Detect which cell encompasses the target text, then output its (x, y) center coordinate. 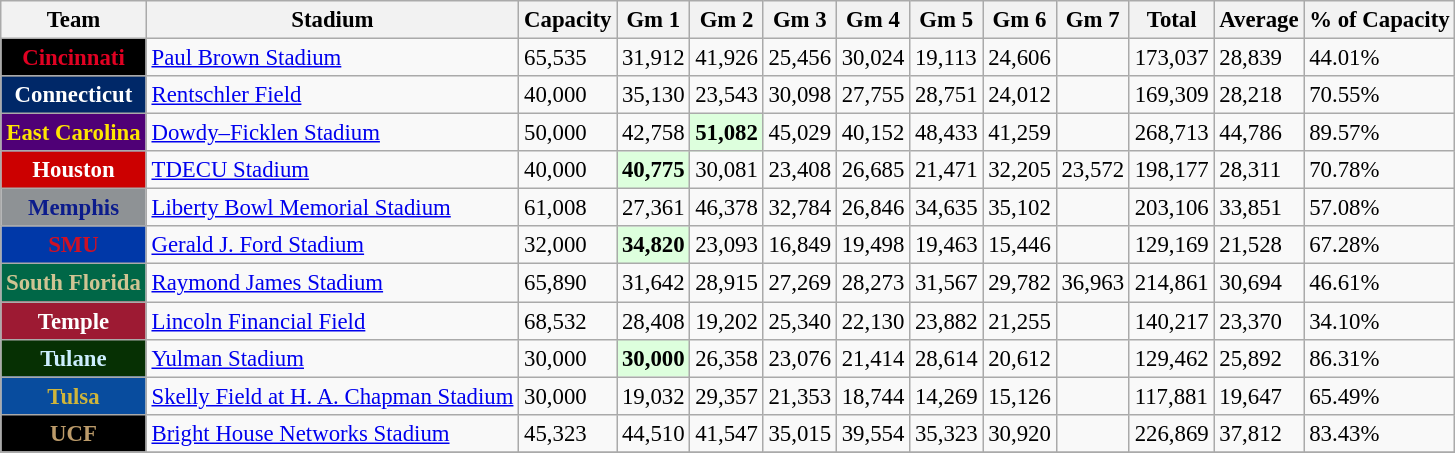
20,612 (1020, 358)
Skelly Field at H. A. Chapman Stadium (332, 396)
50,000 (568, 133)
23,093 (726, 245)
14,269 (946, 396)
42,758 (654, 133)
27,755 (872, 95)
18,744 (872, 396)
Connecticut (74, 95)
Gm 6 (1020, 20)
Gm 2 (726, 20)
46.61% (1380, 283)
31,642 (654, 283)
44,510 (654, 433)
21,471 (946, 170)
46,378 (726, 208)
51,082 (726, 133)
23,076 (800, 358)
Lincoln Financial Field (332, 321)
41,926 (726, 58)
East Carolina (74, 133)
65,890 (568, 283)
198,177 (1172, 170)
32,205 (1020, 170)
34.10% (1380, 321)
21,255 (1020, 321)
19,032 (654, 396)
Yulman Stadium (332, 358)
31,567 (946, 283)
Gm 1 (654, 20)
Temple (74, 321)
Gerald J. Ford Stadium (332, 245)
25,892 (1259, 358)
19,113 (946, 58)
44.01% (1380, 58)
140,217 (1172, 321)
Average (1259, 20)
19,647 (1259, 396)
Dowdy–Ficklen Stadium (332, 133)
TDECU Stadium (332, 170)
21,414 (872, 358)
65,535 (568, 58)
129,169 (1172, 245)
Gm 5 (946, 20)
203,106 (1172, 208)
Team (74, 20)
Tulane (74, 358)
Tulsa (74, 396)
40,152 (872, 133)
15,446 (1020, 245)
23,882 (946, 321)
27,361 (654, 208)
% of Capacity (1380, 20)
23,408 (800, 170)
32,000 (568, 245)
44,786 (1259, 133)
Gm 3 (800, 20)
67.28% (1380, 245)
19,498 (872, 245)
21,528 (1259, 245)
70.55% (1380, 95)
Total (1172, 20)
South Florida (74, 283)
83.43% (1380, 433)
28,751 (946, 95)
32,784 (800, 208)
23,572 (1092, 170)
25,456 (800, 58)
45,323 (568, 433)
34,820 (654, 245)
Rentschler Field (332, 95)
16,849 (800, 245)
226,869 (1172, 433)
Capacity (568, 20)
36,963 (1092, 283)
28,839 (1259, 58)
26,358 (726, 358)
28,614 (946, 358)
Stadium (332, 20)
129,462 (1172, 358)
21,353 (800, 396)
Gm 4 (872, 20)
173,037 (1172, 58)
19,202 (726, 321)
86.31% (1380, 358)
Cincinnati (74, 58)
35,323 (946, 433)
30,024 (872, 58)
70.78% (1380, 170)
SMU (74, 245)
35,102 (1020, 208)
40,775 (654, 170)
89.57% (1380, 133)
26,685 (872, 170)
25,340 (800, 321)
65.49% (1380, 396)
41,259 (1020, 133)
37,812 (1259, 433)
28,273 (872, 283)
214,861 (1172, 283)
15,126 (1020, 396)
35,130 (654, 95)
24,606 (1020, 58)
31,912 (654, 58)
35,015 (800, 433)
28,915 (726, 283)
30,694 (1259, 283)
UCF (74, 433)
Raymond James Stadium (332, 283)
117,881 (1172, 396)
Paul Brown Stadium (332, 58)
23,370 (1259, 321)
30,098 (800, 95)
28,311 (1259, 170)
28,218 (1259, 95)
26,846 (872, 208)
Liberty Bowl Memorial Stadium (332, 208)
Gm 7 (1092, 20)
57.08% (1380, 208)
30,081 (726, 170)
Bright House Networks Stadium (332, 433)
24,012 (1020, 95)
23,543 (726, 95)
268,713 (1172, 133)
33,851 (1259, 208)
27,269 (800, 283)
34,635 (946, 208)
48,433 (946, 133)
29,357 (726, 396)
30,920 (1020, 433)
61,008 (568, 208)
28,408 (654, 321)
45,029 (800, 133)
29,782 (1020, 283)
Memphis (74, 208)
68,532 (568, 321)
39,554 (872, 433)
169,309 (1172, 95)
Houston (74, 170)
41,547 (726, 433)
19,463 (946, 245)
22,130 (872, 321)
